Output the (X, Y) coordinate of the center of the cell containing the given text.  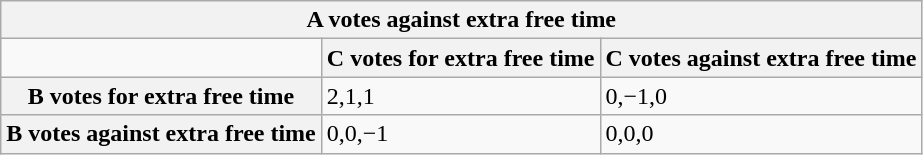
C votes against extra free time (761, 58)
0,0,0 (761, 134)
B votes for extra free time (162, 96)
A votes against extra free time (462, 20)
2,1,1 (460, 96)
0,0,−1 (460, 134)
C votes for extra free time (460, 58)
B votes against extra free time (162, 134)
0,−1,0 (761, 96)
